Return the [X, Y] coordinate for the center point of the cell that contains the specified text.  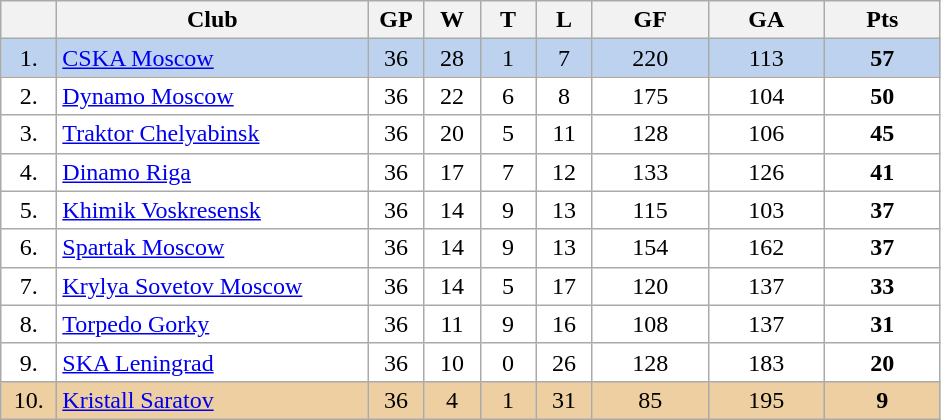
50 [882, 96]
195 [766, 400]
126 [766, 172]
6 [508, 96]
85 [650, 400]
GP [396, 20]
3. [29, 134]
4 [452, 400]
10. [29, 400]
10 [452, 362]
57 [882, 58]
GA [766, 20]
220 [650, 58]
Torpedo Gorky [212, 324]
103 [766, 210]
6. [29, 248]
16 [564, 324]
1. [29, 58]
Khimik Voskresensk [212, 210]
Pts [882, 20]
Spartak Moscow [212, 248]
L [564, 20]
GF [650, 20]
W [452, 20]
Club [212, 20]
Dinamo Riga [212, 172]
Dynamo Moscow [212, 96]
Traktor Chelyabinsk [212, 134]
28 [452, 58]
120 [650, 286]
Kristall Saratov [212, 400]
SKA Leningrad [212, 362]
4. [29, 172]
133 [650, 172]
8. [29, 324]
41 [882, 172]
154 [650, 248]
7. [29, 286]
T [508, 20]
12 [564, 172]
8 [564, 96]
108 [650, 324]
113 [766, 58]
162 [766, 248]
2. [29, 96]
22 [452, 96]
0 [508, 362]
45 [882, 134]
5. [29, 210]
183 [766, 362]
115 [650, 210]
104 [766, 96]
26 [564, 362]
106 [766, 134]
9. [29, 362]
CSKA Moscow [212, 58]
Krylya Sovetov Moscow [212, 286]
175 [650, 96]
33 [882, 286]
